Output the (x, y) coordinate of the center of the cell containing the given text.  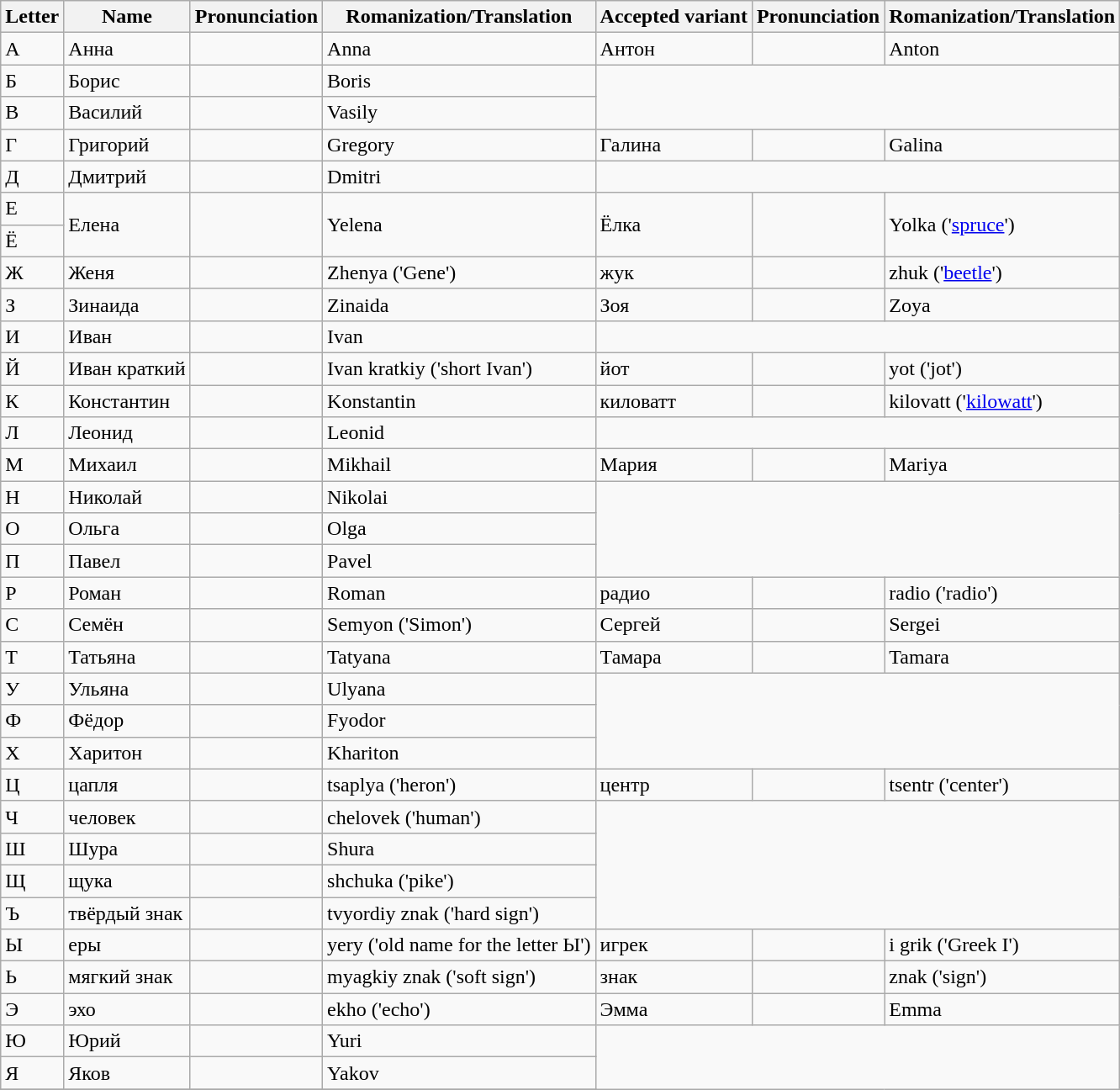
myagkiy znak ('soft sign') (459, 977)
Anna (459, 49)
эхо (127, 1009)
З (32, 304)
Yuri (459, 1041)
киловатт (674, 401)
С (32, 625)
Mariya (1002, 465)
Татьяна (127, 657)
Г (32, 145)
человек (127, 817)
Ёлка (674, 225)
Иван (127, 336)
мягкий знак (127, 977)
Khariton (459, 753)
Харитон (127, 753)
Ivan kratkiy ('short Ivan') (459, 368)
Nikolai (459, 497)
Е (32, 209)
Шура (127, 849)
Николай (127, 497)
Павел (127, 561)
Константин (127, 401)
Sergei (1002, 625)
tsentr ('center') (1002, 785)
Дмитрий (127, 177)
центр (674, 785)
Semyon ('Simon') (459, 625)
Ё (32, 241)
Ulyana (459, 689)
Ъ (32, 913)
kilovatt ('kilowatt') (1002, 401)
Василий (127, 113)
Ы (32, 945)
tvyordiy znak ('hard sign') (459, 913)
игрек (674, 945)
Зинаида (127, 304)
Tamara (1002, 657)
Т (32, 657)
yot ('jot') (1002, 368)
yery ('old name for the letter Ы') (459, 945)
Dmitri (459, 177)
Boris (459, 81)
Zinaida (459, 304)
Pavel (459, 561)
А (32, 49)
Shura (459, 849)
Х (32, 753)
Ч (32, 817)
Щ (32, 881)
Roman (459, 593)
Григорий (127, 145)
radio ('radio') (1002, 593)
Galina (1002, 145)
Р (32, 593)
еры (127, 945)
Ь (32, 977)
Иван краткий (127, 368)
Юрий (127, 1041)
Yakov (459, 1073)
Ольга (127, 529)
Tatyana (459, 657)
Тамара (674, 657)
Ц (32, 785)
Д (32, 177)
Ф (32, 721)
Gregory (459, 145)
Ж (32, 272)
Letter (32, 17)
Леонид (127, 433)
Accepted variant (674, 17)
Ш (32, 849)
Leonid (459, 433)
Зоя (674, 304)
йот (674, 368)
Vasily (459, 113)
Ю (32, 1041)
shchuka ('pike') (459, 881)
Б (32, 81)
К (32, 401)
Н (32, 497)
i grik ('Greek I') (1002, 945)
И (32, 336)
О (32, 529)
Olga (459, 529)
Анна (127, 49)
Yolka ('spruce') (1002, 225)
Э (32, 1009)
zhuk ('beetle') (1002, 272)
ekho ('echo') (459, 1009)
цапля (127, 785)
Женя (127, 272)
Семён (127, 625)
П (32, 561)
жук (674, 272)
znak ('sign') (1002, 977)
Сергей (674, 625)
Emma (1002, 1009)
радио (674, 593)
Anton (1002, 49)
Й (32, 368)
Фёдор (127, 721)
Zhenya ('Gene') (459, 272)
Name (127, 17)
Елена (127, 225)
tsaplya ('heron') (459, 785)
твёрдый знак (127, 913)
Mikhail (459, 465)
Konstantin (459, 401)
Михаил (127, 465)
Ivan (459, 336)
Мария (674, 465)
Л (32, 433)
Эмма (674, 1009)
В (32, 113)
Yelena (459, 225)
Zoya (1002, 304)
Галина (674, 145)
Роман (127, 593)
знак (674, 977)
Антон (674, 49)
chelovek ('human') (459, 817)
Борис (127, 81)
М (32, 465)
щука (127, 881)
Я (32, 1073)
Яков (127, 1073)
У (32, 689)
Ульяна (127, 689)
Fyodor (459, 721)
